Scan for the cell matching the given text and deliver its (x, y) coordinate at center. 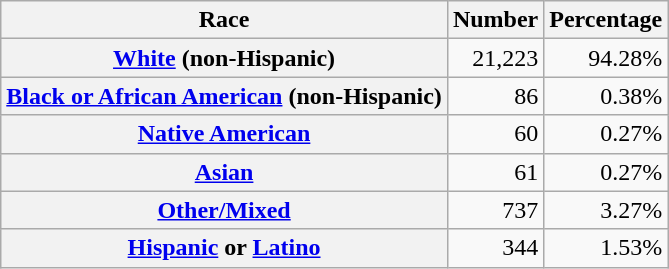
Other/Mixed (224, 210)
Number (495, 20)
94.28% (606, 58)
21,223 (495, 58)
1.53% (606, 248)
Percentage (606, 20)
737 (495, 210)
61 (495, 172)
Race (224, 20)
Black or African American (non-Hispanic) (224, 96)
86 (495, 96)
Asian (224, 172)
0.38% (606, 96)
3.27% (606, 210)
60 (495, 134)
Native American (224, 134)
Hispanic or Latino (224, 248)
White (non-Hispanic) (224, 58)
344 (495, 248)
